Scan for the cell matching the given text and deliver its [X, Y] coordinate at center. 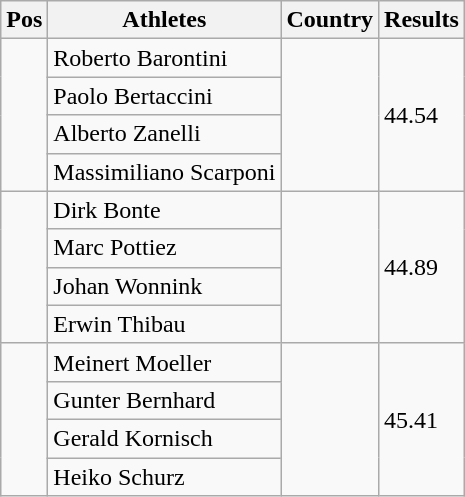
Erwin Thibau [164, 324]
Results [422, 20]
45.41 [422, 419]
Dirk Bonte [164, 210]
Gunter Bernhard [164, 400]
44.54 [422, 115]
Alberto Zanelli [164, 134]
Johan Wonnink [164, 286]
Roberto Barontini [164, 58]
Gerald Kornisch [164, 438]
Marc Pottiez [164, 248]
Heiko Schurz [164, 477]
44.89 [422, 267]
Country [330, 20]
Meinert Moeller [164, 362]
Athletes [164, 20]
Massimiliano Scarponi [164, 172]
Pos [24, 20]
Paolo Bertaccini [164, 96]
